For the text-containing cell, return its midpoint in [x, y] coordinate format. 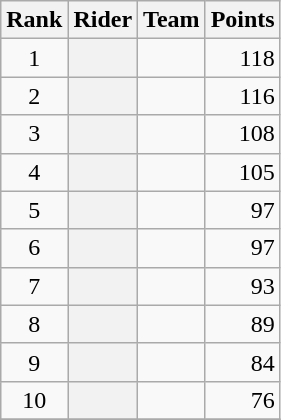
84 [242, 362]
8 [34, 324]
1 [34, 58]
4 [34, 172]
Points [242, 20]
7 [34, 286]
3 [34, 134]
76 [242, 400]
10 [34, 400]
Rider [103, 20]
108 [242, 134]
9 [34, 362]
89 [242, 324]
93 [242, 286]
Rank [34, 20]
2 [34, 96]
116 [242, 96]
5 [34, 210]
105 [242, 172]
Team [172, 20]
6 [34, 248]
118 [242, 58]
